Identify which cell holds the provided text, then report its (X, Y) central coordinate. 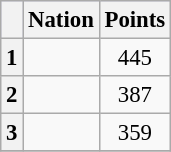
387 (134, 95)
3 (12, 133)
2 (12, 95)
Nation (61, 20)
1 (12, 58)
359 (134, 133)
Points (134, 20)
445 (134, 58)
